Output the (X, Y) coordinate of the center of the cell containing the given text.  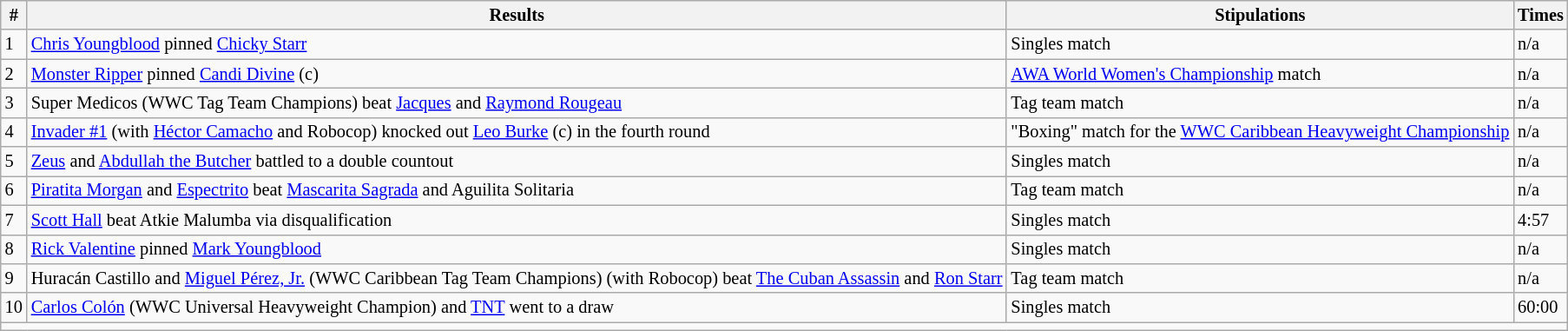
5 (14, 162)
10 (14, 308)
Piratita Morgan and Espectrito beat Mascarita Sagrada and Aguilita Solitaria (517, 190)
Results (517, 15)
Invader #1 (with Héctor Camacho and Robocop) knocked out Leo Burke (c) in the fourth round (517, 132)
4:57 (1540, 220)
Scott Hall beat Atkie Malumba via disqualification (517, 220)
Times (1540, 15)
# (14, 15)
60:00 (1540, 308)
4 (14, 132)
Carlos Colón (WWC Universal Heavyweight Champion) and TNT went to a draw (517, 308)
AWA World Women's Championship match (1260, 74)
Monster Ripper pinned Candi Divine (c) (517, 74)
2 (14, 74)
"Boxing" match for the WWC Caribbean Heavyweight Championship (1260, 132)
Zeus and Abdullah the Butcher battled to a double countout (517, 162)
8 (14, 249)
Super Medicos (WWC Tag Team Champions) beat Jacques and Raymond Rougeau (517, 103)
Chris Youngblood pinned Chicky Starr (517, 44)
Rick Valentine pinned Mark Youngblood (517, 249)
Huracán Castillo and Miguel Pérez, Jr. (WWC Caribbean Tag Team Champions) (with Robocop) beat The Cuban Assassin and Ron Starr (517, 278)
3 (14, 103)
Stipulations (1260, 15)
9 (14, 278)
6 (14, 190)
7 (14, 220)
1 (14, 44)
